Locate the cell with the specified text and output its (x, y) center coordinate. 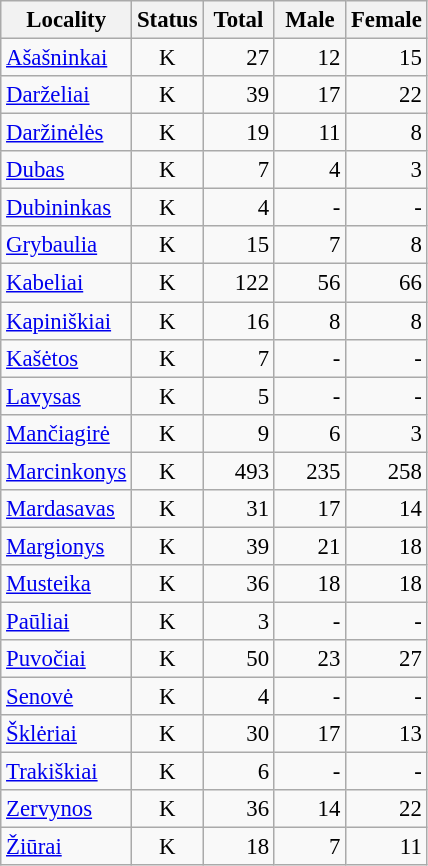
12 (310, 58)
258 (386, 471)
Trakiškiai (66, 772)
31 (238, 509)
13 (386, 734)
Šklėriai (66, 734)
Male (310, 20)
9 (238, 433)
Mančiagirė (66, 433)
Puvočiai (66, 659)
Kašėtos (66, 358)
66 (386, 283)
50 (238, 659)
Zervynos (66, 809)
19 (238, 133)
Senovė (66, 697)
Status (168, 20)
Grybaulia (66, 245)
5 (238, 396)
Ašašninkai (66, 58)
Žiūrai (66, 847)
Mardasavas (66, 509)
Total (238, 20)
Kapiniškiai (66, 321)
16 (238, 321)
Musteika (66, 584)
Dubas (66, 170)
Daržinėlės (66, 133)
23 (310, 659)
122 (238, 283)
Kabeliai (66, 283)
56 (310, 283)
Marcinkonys (66, 471)
Margionys (66, 546)
Female (386, 20)
Paūliai (66, 621)
Dubininkas (66, 208)
21 (310, 546)
Darželiai (66, 95)
235 (310, 471)
493 (238, 471)
Locality (66, 20)
Lavysas (66, 396)
30 (238, 734)
